Return the [x, y] coordinate for the center point of the cell that contains the specified text.  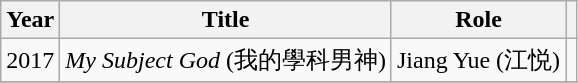
2017 [30, 60]
Year [30, 20]
Title [226, 20]
Role [478, 20]
My Subject God (我的學科男神) [226, 60]
Jiang Yue (江悦) [478, 60]
